Capture the cell that displays the provided text and extract its (X, Y) central coordinate. 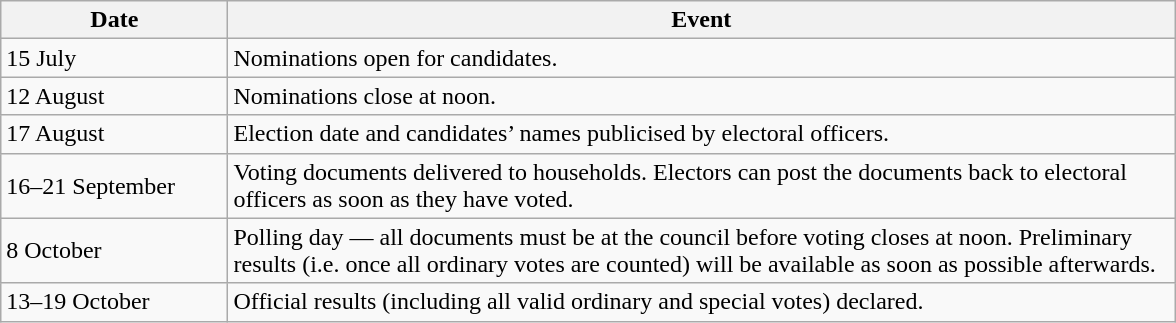
12 August (114, 96)
Voting documents delivered to households. Electors can post the documents back to electoral officers as soon as they have voted. (702, 186)
Date (114, 20)
Event (702, 20)
8 October (114, 250)
13–19 October (114, 302)
15 July (114, 58)
Nominations open for candidates. (702, 58)
17 August (114, 134)
Election date and candidates’ names publicised by electoral officers. (702, 134)
Official results (including all valid ordinary and special votes) declared. (702, 302)
16–21 September (114, 186)
Nominations close at noon. (702, 96)
